Return the [X, Y] coordinate for the center point of the cell that contains the specified text.  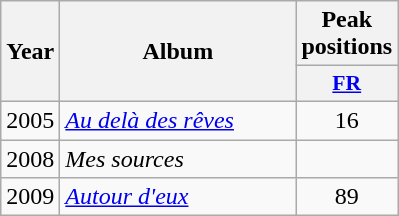
2008 [30, 159]
89 [347, 197]
Mes sources [178, 159]
16 [347, 120]
Au delà des rêves [178, 120]
2005 [30, 120]
Peak positions [347, 34]
2009 [30, 197]
Year [30, 52]
Album [178, 52]
FR [347, 84]
Autour d'eux [178, 197]
